Locate the cell with the specified text and output its (x, y) center coordinate. 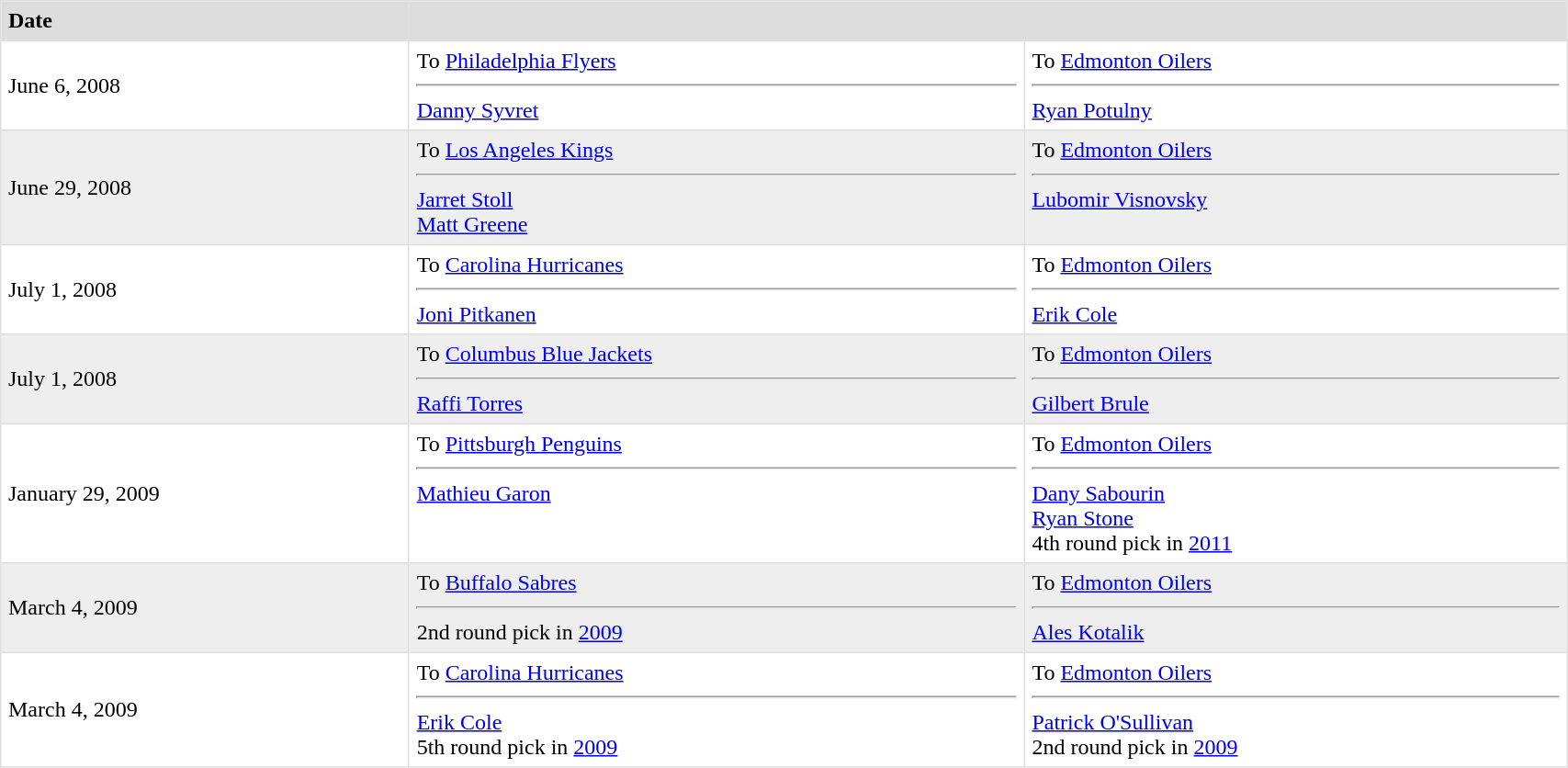
To Edmonton OilersRyan Potulny (1295, 85)
June 29, 2008 (206, 187)
To Columbus Blue JacketsRaffi Torres (716, 379)
To Edmonton OilersLubomir Visnovsky (1295, 187)
To Carolina HurricanesJoni Pitkanen (716, 289)
To Edmonton OilersErik Cole (1295, 289)
To Edmonton OilersDany SabourinRyan Stone4th round pick in 2011 (1295, 493)
To Los Angeles KingsJarret StollMatt Greene (716, 187)
To Carolina HurricanesErik Cole5th round pick in 2009 (716, 709)
To Edmonton OilersGilbert Brule (1295, 379)
January 29, 2009 (206, 493)
To Edmonton OilersPatrick O'Sullivan2nd round pick in 2009 (1295, 709)
To Buffalo Sabres2nd round pick in 2009 (716, 608)
Date (206, 21)
June 6, 2008 (206, 85)
To Pittsburgh PenguinsMathieu Garon (716, 493)
To Philadelphia FlyersDanny Syvret (716, 85)
To Edmonton OilersAles Kotalik (1295, 608)
